Return the [x, y] coordinate for the center point of the cell that contains the specified text.  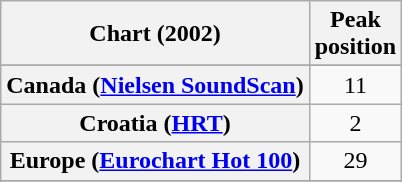
Chart (2002) [155, 34]
11 [355, 85]
Peakposition [355, 34]
Croatia (HRT) [155, 123]
2 [355, 123]
29 [355, 161]
Europe (Eurochart Hot 100) [155, 161]
Canada (Nielsen SoundScan) [155, 85]
